From the cell containing the given text, extract its center point as (x, y) coordinate. 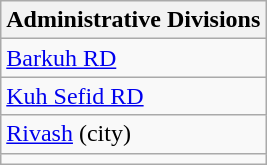
Administrative Divisions (134, 20)
Kuh Sefid RD (134, 96)
Rivash (city) (134, 134)
Barkuh RD (134, 58)
